From the cell containing the given text, extract its center point as [x, y] coordinate. 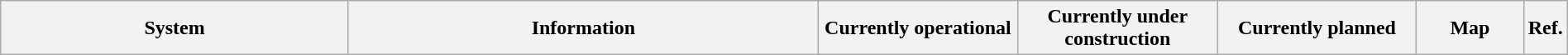
Information [583, 28]
Map [1470, 28]
Currently under construction [1117, 28]
Ref. [1545, 28]
Currently planned [1317, 28]
Currently operational [918, 28]
System [175, 28]
